From the cell containing the given text, extract its center point as [X, Y] coordinate. 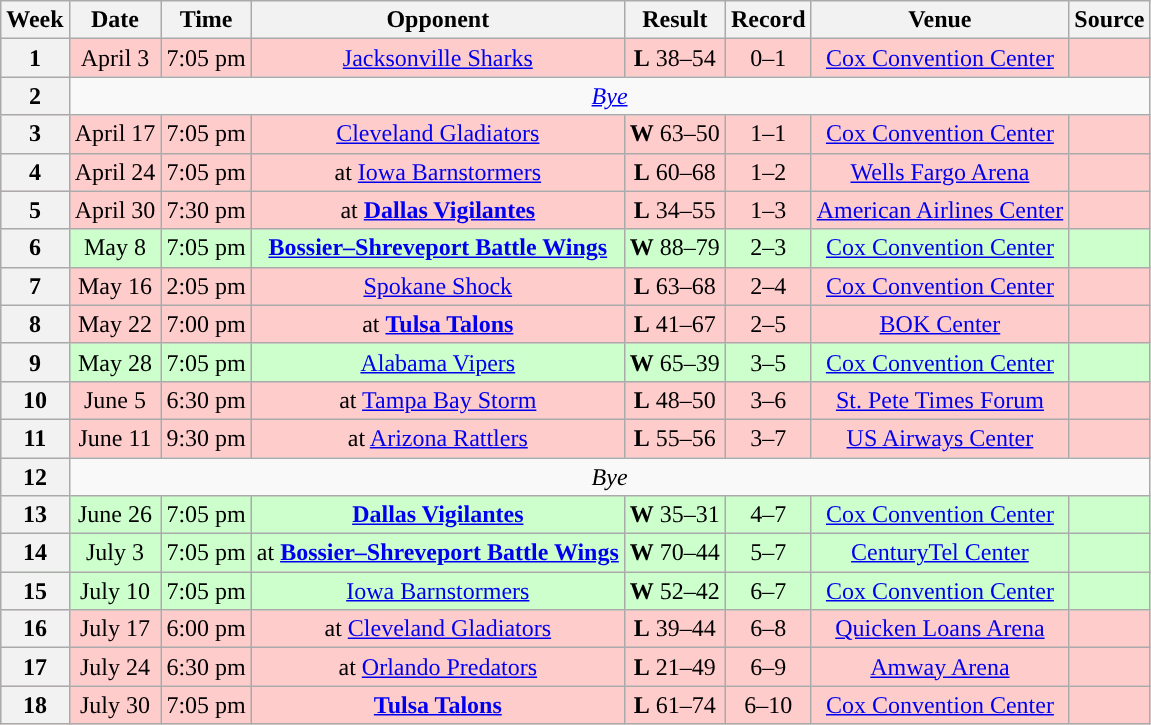
BOK Center [940, 324]
W 88–79 [674, 248]
Jacksonville Sharks [438, 58]
Iowa Barnstormers [438, 591]
10 [35, 400]
CenturyTel Center [940, 553]
3 [35, 134]
July 30 [115, 705]
April 30 [115, 210]
1 [35, 58]
1–2 [768, 172]
W 70–44 [674, 553]
7:00 pm [206, 324]
1–3 [768, 210]
Quicken Loans Arena [940, 629]
L 48–50 [674, 400]
6–8 [768, 629]
11 [35, 438]
Date [115, 20]
4 [35, 172]
at Orlando Predators [438, 667]
Source [1110, 20]
2–5 [768, 324]
Dallas Vigilantes [438, 515]
July 10 [115, 591]
at Dallas Vigilantes [438, 210]
Alabama Vipers [438, 362]
L 38–54 [674, 58]
at Tampa Bay Storm [438, 400]
July 24 [115, 667]
at Iowa Barnstormers [438, 172]
Opponent [438, 20]
June 26 [115, 515]
17 [35, 667]
Wells Fargo Arena [940, 172]
15 [35, 591]
18 [35, 705]
L 39–44 [674, 629]
12 [35, 477]
L 21–49 [674, 667]
13 [35, 515]
6 [35, 248]
L 34–55 [674, 210]
7:30 pm [206, 210]
L 41–67 [674, 324]
Result [674, 20]
L 61–74 [674, 705]
3–7 [768, 438]
2–3 [768, 248]
6–10 [768, 705]
W 63–50 [674, 134]
7 [35, 286]
US Airways Center [940, 438]
9 [35, 362]
6:00 pm [206, 629]
July 17 [115, 629]
July 3 [115, 553]
May 8 [115, 248]
16 [35, 629]
6–7 [768, 591]
Time [206, 20]
at Tulsa Talons [438, 324]
4–7 [768, 515]
May 22 [115, 324]
April 3 [115, 58]
W 35–31 [674, 515]
W 65–39 [674, 362]
3–6 [768, 400]
Record [768, 20]
April 17 [115, 134]
2–4 [768, 286]
2 [35, 96]
Cleveland Gladiators [438, 134]
at Arizona Rattlers [438, 438]
0–1 [768, 58]
W 52–42 [674, 591]
L 60–68 [674, 172]
June 5 [115, 400]
5 [35, 210]
May 28 [115, 362]
April 24 [115, 172]
14 [35, 553]
Tulsa Talons [438, 705]
3–5 [768, 362]
St. Pete Times Forum [940, 400]
1–1 [768, 134]
Venue [940, 20]
5–7 [768, 553]
L 63–68 [674, 286]
9:30 pm [206, 438]
Week [35, 20]
American Airlines Center [940, 210]
at Bossier–Shreveport Battle Wings [438, 553]
Amway Arena [940, 667]
6–9 [768, 667]
Bossier–Shreveport Battle Wings [438, 248]
May 16 [115, 286]
June 11 [115, 438]
Spokane Shock [438, 286]
at Cleveland Gladiators [438, 629]
L 55–56 [674, 438]
8 [35, 324]
2:05 pm [206, 286]
